Determine the (X, Y) coordinate at the center of the cell enclosing the given text.  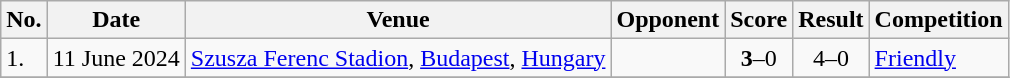
1. (24, 58)
No. (24, 20)
Szusza Ferenc Stadion, Budapest, Hungary (398, 58)
4–0 (831, 58)
Date (116, 20)
Venue (398, 20)
Score (759, 20)
11 June 2024 (116, 58)
Friendly (938, 58)
Result (831, 20)
Competition (938, 20)
Opponent (668, 20)
3–0 (759, 58)
